Provide the [X, Y] coordinate of the cell's center where the given text is located.  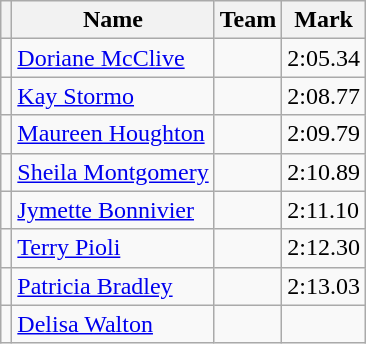
Name [113, 20]
Jymette Bonnivier [113, 210]
Maureen Houghton [113, 134]
Team [248, 20]
2:12.30 [324, 248]
Doriane McClive [113, 58]
2:10.89 [324, 172]
2:11.10 [324, 210]
Mark [324, 20]
2:09.79 [324, 134]
2:08.77 [324, 96]
2:05.34 [324, 58]
Kay Stormo [113, 96]
Delisa Walton [113, 324]
2:13.03 [324, 286]
Patricia Bradley [113, 286]
Sheila Montgomery [113, 172]
Terry Pioli [113, 248]
